Capture the cell that displays the provided text and extract its (X, Y) central coordinate. 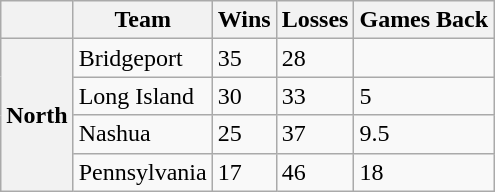
46 (315, 172)
5 (424, 96)
Bridgeport (142, 58)
North (37, 115)
9.5 (424, 134)
Wins (244, 20)
Pennsylvania (142, 172)
18 (424, 172)
33 (315, 96)
35 (244, 58)
Losses (315, 20)
28 (315, 58)
Long Island (142, 96)
37 (315, 134)
Nashua (142, 134)
25 (244, 134)
Games Back (424, 20)
30 (244, 96)
Team (142, 20)
17 (244, 172)
